Detect which cell encompasses the target text, then output its [X, Y] center coordinate. 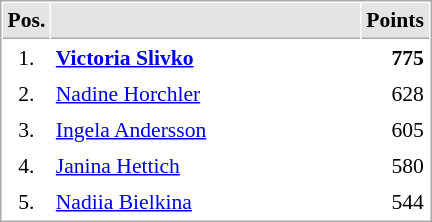
544 [396, 201]
5. [26, 201]
Points [396, 21]
4. [26, 165]
2. [26, 93]
Ingela Andersson [206, 129]
605 [396, 129]
Nadine Horchler [206, 93]
628 [396, 93]
580 [396, 165]
Victoria Slivko [206, 57]
Janina Hettich [206, 165]
Pos. [26, 21]
3. [26, 129]
1. [26, 57]
Nadiia Bielkina [206, 201]
775 [396, 57]
